Search for the cell housing the specified text and yield its [x, y] center coordinate. 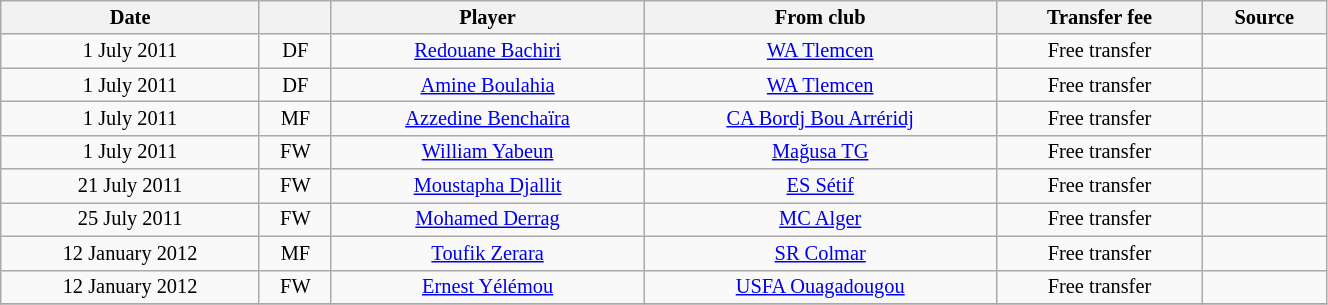
Date [130, 17]
Amine Boulahia [487, 85]
Source [1264, 17]
SR Colmar [820, 253]
USFA Ouagadougou [820, 287]
Moustapha Djallit [487, 186]
Mağusa TG [820, 152]
MC Alger [820, 219]
Transfer fee [1100, 17]
CA Bordj Bou Arréridj [820, 118]
Azzedine Benchaïra [487, 118]
Mohamed Derrag [487, 219]
Player [487, 17]
Redouane Bachiri [487, 51]
21 July 2011 [130, 186]
William Yabeun [487, 152]
25 July 2011 [130, 219]
Ernest Yélémou [487, 287]
ES Sétif [820, 186]
From club [820, 17]
Toufik Zerara [487, 253]
